For the text-containing cell, return its midpoint in [x, y] coordinate format. 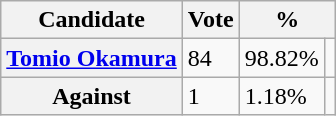
Candidate [92, 20]
84 [210, 58]
Vote [210, 20]
98.82% [282, 58]
1.18% [282, 96]
Tomio Okamura [92, 58]
Against [92, 96]
1 [210, 96]
% [287, 20]
